Capture the cell that displays the provided text and extract its (x, y) central coordinate. 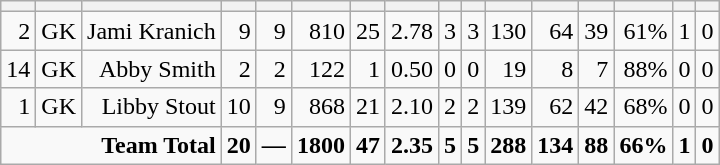
1800 (320, 145)
— (274, 145)
0.50 (412, 69)
64 (556, 31)
Abby Smith (152, 69)
68% (644, 107)
2.78 (412, 31)
7 (596, 69)
134 (556, 145)
130 (508, 31)
25 (368, 31)
21 (368, 107)
122 (320, 69)
66% (644, 145)
61% (644, 31)
42 (596, 107)
Libby Stout (152, 107)
62 (556, 107)
88% (644, 69)
88 (596, 145)
Team Total (111, 145)
20 (238, 145)
288 (508, 145)
19 (508, 69)
2.10 (412, 107)
2.35 (412, 145)
Jami Kranich (152, 31)
14 (18, 69)
39 (596, 31)
47 (368, 145)
810 (320, 31)
8 (556, 69)
139 (508, 107)
868 (320, 107)
10 (238, 107)
